Pinpoint the cell where the given text exists, returning its [X, Y] midpoint coordinate. 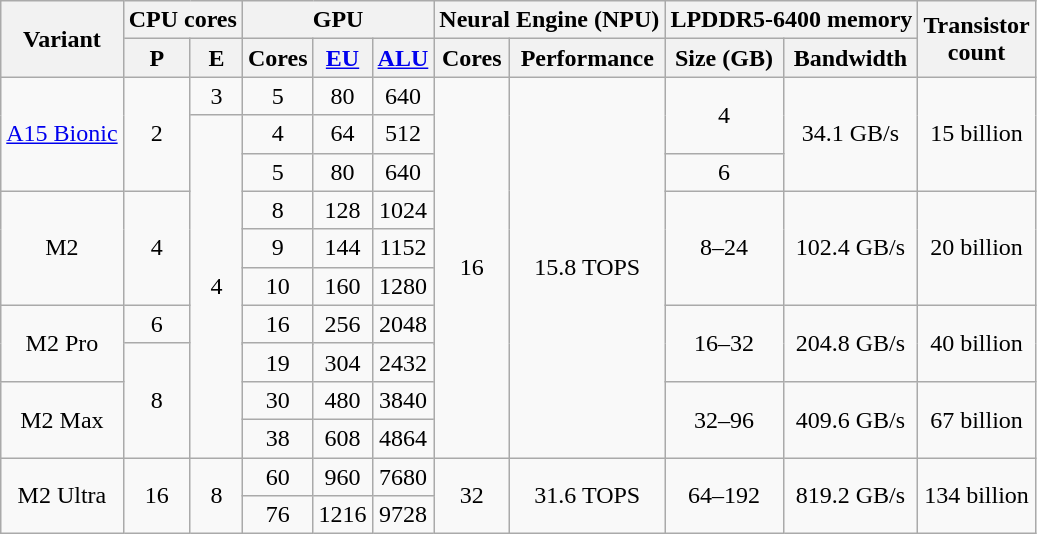
204.8 GB/s [850, 343]
Transistorcount [976, 39]
608 [342, 438]
P [156, 58]
31.6 TOPS [588, 496]
A15 Bionic [62, 134]
Neural Engine (NPU) [550, 20]
76 [278, 515]
30 [278, 400]
1152 [403, 248]
9 [278, 248]
128 [342, 210]
20 billion [976, 248]
134 billion [976, 496]
1216 [342, 515]
256 [342, 324]
512 [403, 134]
M2 Pro [62, 343]
Performance [588, 58]
4864 [403, 438]
10 [278, 286]
2432 [403, 362]
GPU [338, 20]
ALU [403, 58]
15.8 TOPS [588, 268]
304 [342, 362]
8–24 [724, 248]
960 [342, 477]
60 [278, 477]
32 [472, 496]
M2 Max [62, 419]
819.2 GB/s [850, 496]
144 [342, 248]
38 [278, 438]
409.6 GB/s [850, 419]
Bandwidth [850, 58]
Variant [62, 39]
160 [342, 286]
E [216, 58]
3 [216, 96]
102.4 GB/s [850, 248]
19 [278, 362]
34.1 GB/s [850, 134]
2 [156, 134]
15 billion [976, 134]
16–32 [724, 343]
64 [342, 134]
32–96 [724, 419]
67 billion [976, 419]
64–192 [724, 496]
1024 [403, 210]
Size (GB) [724, 58]
1280 [403, 286]
EU [342, 58]
7680 [403, 477]
M2 Ultra [62, 496]
480 [342, 400]
9728 [403, 515]
2048 [403, 324]
40 billion [976, 343]
CPU cores [182, 20]
LPDDR5-6400 memory [792, 20]
3840 [403, 400]
M2 [62, 248]
